Scan for the cell matching the given text and deliver its (X, Y) coordinate at center. 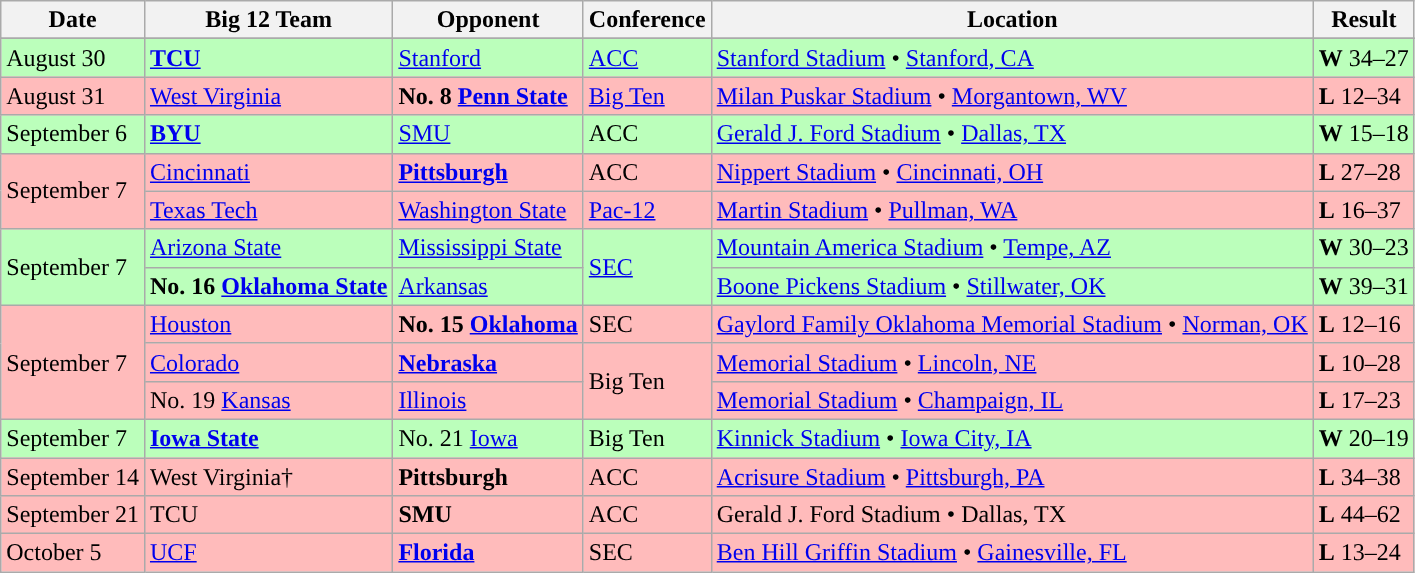
Pac-12 (647, 210)
October 5 (73, 553)
No. 16 Oklahoma State (268, 286)
Colorado (268, 362)
UCF (268, 553)
L 17–23 (1364, 400)
L 16–37 (1364, 210)
No. 21 Iowa (488, 438)
L 13–24 (1364, 553)
L 10–28 (1364, 362)
Kinnick Stadium • Iowa City, IA (1012, 438)
Gaylord Family Oklahoma Memorial Stadium • Norman, OK (1012, 324)
Boone Pickens Stadium • Stillwater, OK (1012, 286)
Date (73, 20)
Washington State (488, 210)
W 15–18 (1364, 134)
August 30 (73, 58)
Location (1012, 20)
W 20–19 (1364, 438)
Houston (268, 324)
Arizona State (268, 248)
No. 8 Penn State (488, 96)
W 34–27 (1364, 58)
L 27–28 (1364, 172)
Result (1364, 20)
West Virginia† (268, 477)
September 21 (73, 515)
No. 19 Kansas (268, 400)
W 30–23 (1364, 248)
Memorial Stadium • Lincoln, NE (1012, 362)
Ben Hill Griffin Stadium • Gainesville, FL (1012, 553)
Cincinnati (268, 172)
Milan Puskar Stadium • Morgantown, WV (1012, 96)
Arkansas (488, 286)
Nippert Stadium • Cincinnati, OH (1012, 172)
September 14 (73, 477)
BYU (268, 134)
W 39–31 (1364, 286)
Stanford Stadium • Stanford, CA (1012, 58)
Memorial Stadium • Champaign, IL (1012, 400)
Conference (647, 20)
Mississippi State (488, 248)
L 12–34 (1364, 96)
Florida (488, 553)
Opponent (488, 20)
Stanford (488, 58)
September 6 (73, 134)
L 12–16 (1364, 324)
Nebraska (488, 362)
No. 15 Oklahoma (488, 324)
Illinois (488, 400)
West Virginia (268, 96)
Mountain America Stadium • Tempe, AZ (1012, 248)
Texas Tech (268, 210)
L 34–38 (1364, 477)
Acrisure Stadium • Pittsburgh, PA (1012, 477)
August 31 (73, 96)
Iowa State (268, 438)
Martin Stadium • Pullman, WA (1012, 210)
Big 12 Team (268, 20)
L 44–62 (1364, 515)
